Pinpoint the cell where the given text exists, returning its [x, y] midpoint coordinate. 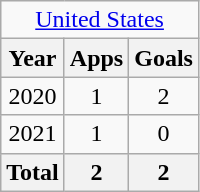
2021 [33, 134]
Apps [96, 58]
Year [33, 58]
United States [100, 20]
Total [33, 172]
2020 [33, 96]
0 [164, 134]
Goals [164, 58]
